From the cell containing the given text, extract its center point as (x, y) coordinate. 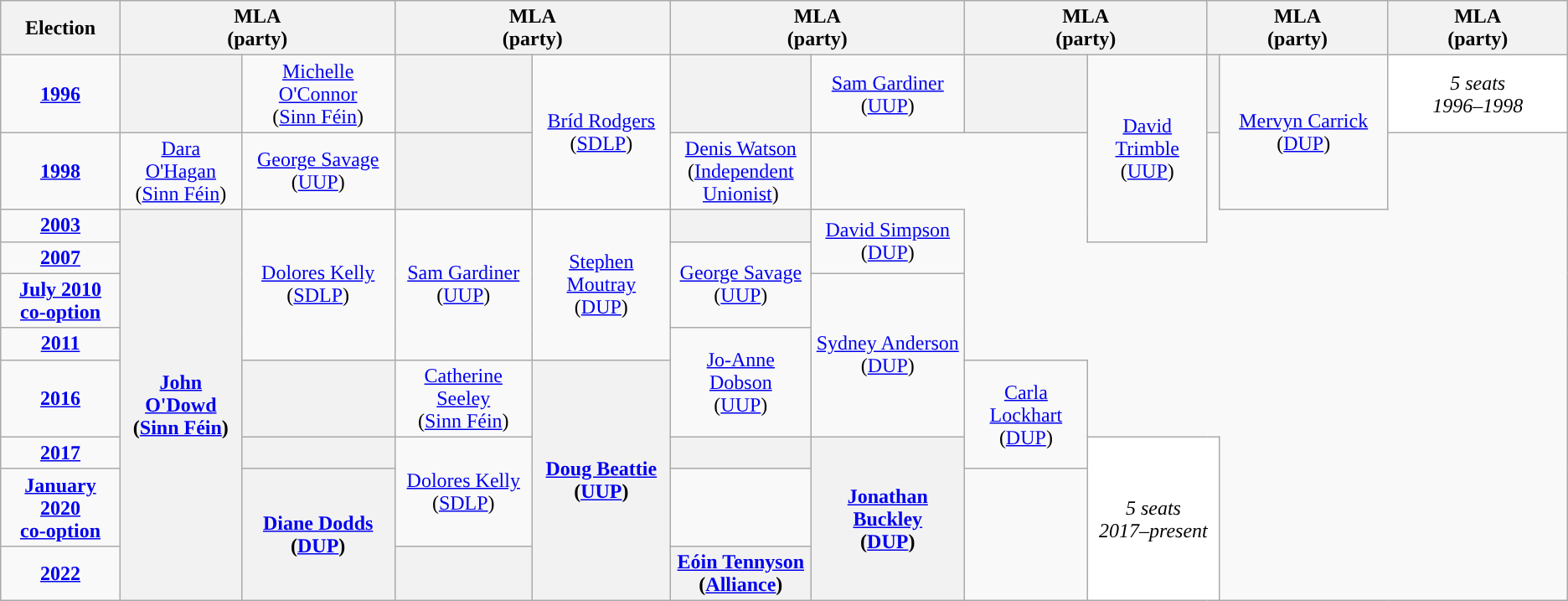
July 2010co-option (60, 300)
Sydney Anderson(DUP) (888, 355)
2007 (60, 257)
Carla Lockhart(DUP) (1025, 414)
Jo-Anne Dobson(UUP) (740, 382)
Mervyn Carrick(DUP) (1303, 132)
January 2020co-option (60, 507)
2003 (60, 225)
Eóin Tennyson(Alliance) (740, 573)
2017 (60, 453)
Diane Dodds(DUP) (318, 535)
Denis Watson(IndependentUnionist) (740, 171)
Stephen Moutray(DUP) (601, 285)
Jonathan Buckley(DUP) (888, 518)
1996 (60, 94)
2011 (60, 344)
1998 (60, 171)
David Simpson(DUP) (888, 241)
Michelle O'Connor(Sinn Féin) (318, 94)
David Trimble(UUP) (1148, 148)
John O'Dowd(Sinn Féin) (181, 405)
2016 (60, 398)
Bríd Rodgers(SDLP) (601, 132)
5 seats1996–1998 (1478, 94)
2022 (60, 573)
5 seats2017–present (1154, 518)
Election (60, 28)
Catherine Seeley(Sinn Féin) (463, 398)
Doug Beattie(UUP) (601, 479)
Dara O'Hagan(Sinn Féin) (181, 171)
